Detect which cell encompasses the target text, then output its [x, y] center coordinate. 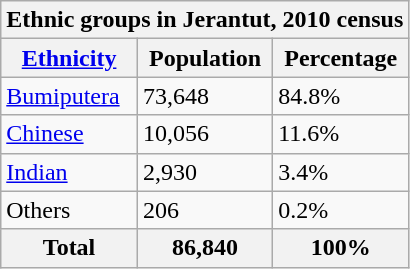
Population [204, 58]
Indian [70, 172]
0.2% [341, 210]
Others [70, 210]
100% [341, 248]
206 [204, 210]
Percentage [341, 58]
Ethnicity [70, 58]
2,930 [204, 172]
Chinese [70, 134]
10,056 [204, 134]
84.8% [341, 96]
86,840 [204, 248]
Ethnic groups in Jerantut, 2010 census [205, 20]
Total [70, 248]
3.4% [341, 172]
Bumiputera [70, 96]
11.6% [341, 134]
73,648 [204, 96]
